For the text-containing cell, return its midpoint in (X, Y) coordinate format. 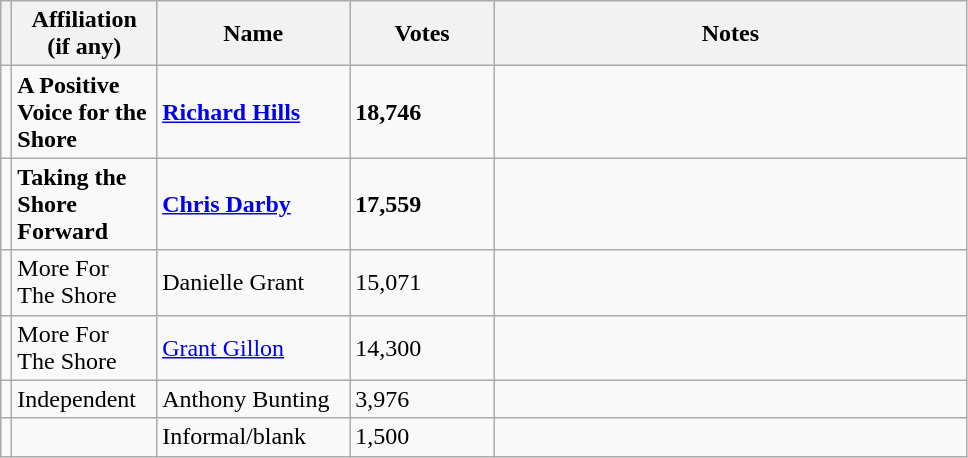
1,500 (422, 437)
Danielle Grant (254, 282)
Votes (422, 34)
17,559 (422, 204)
Name (254, 34)
18,746 (422, 112)
Taking the Shore Forward (84, 204)
Affiliation (if any) (84, 34)
15,071 (422, 282)
Informal/blank (254, 437)
Grant Gillon (254, 348)
Notes (730, 34)
A Positive Voice for the Shore (84, 112)
14,300 (422, 348)
Chris Darby (254, 204)
Richard Hills (254, 112)
Independent (84, 399)
Anthony Bunting (254, 399)
3,976 (422, 399)
